Return the [x, y] coordinate for the center point of the cell that contains the specified text.  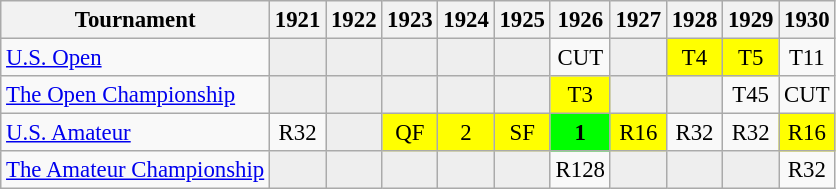
1921 [298, 20]
1923 [410, 20]
1927 [638, 20]
R128 [580, 170]
QF [410, 133]
1930 [807, 20]
T11 [807, 58]
T5 [751, 58]
1929 [751, 20]
1922 [354, 20]
The Open Championship [136, 95]
2 [466, 133]
The Amateur Championship [136, 170]
U.S. Amateur [136, 133]
T45 [751, 95]
SF [522, 133]
T4 [694, 58]
Tournament [136, 20]
1 [580, 133]
T3 [580, 95]
1925 [522, 20]
1926 [580, 20]
1924 [466, 20]
1928 [694, 20]
U.S. Open [136, 58]
